Return [X, Y] of the center of cell containing provided text 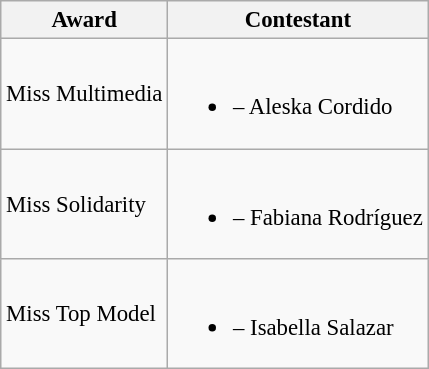
– Fabiana Rodríguez [298, 204]
Award [84, 20]
– Isabella Salazar [298, 314]
Miss Multimedia [84, 94]
Contestant [298, 20]
– Aleska Cordido [298, 94]
Miss Solidarity [84, 204]
Miss Top Model [84, 314]
